Capture the cell that displays the provided text and extract its (x, y) central coordinate. 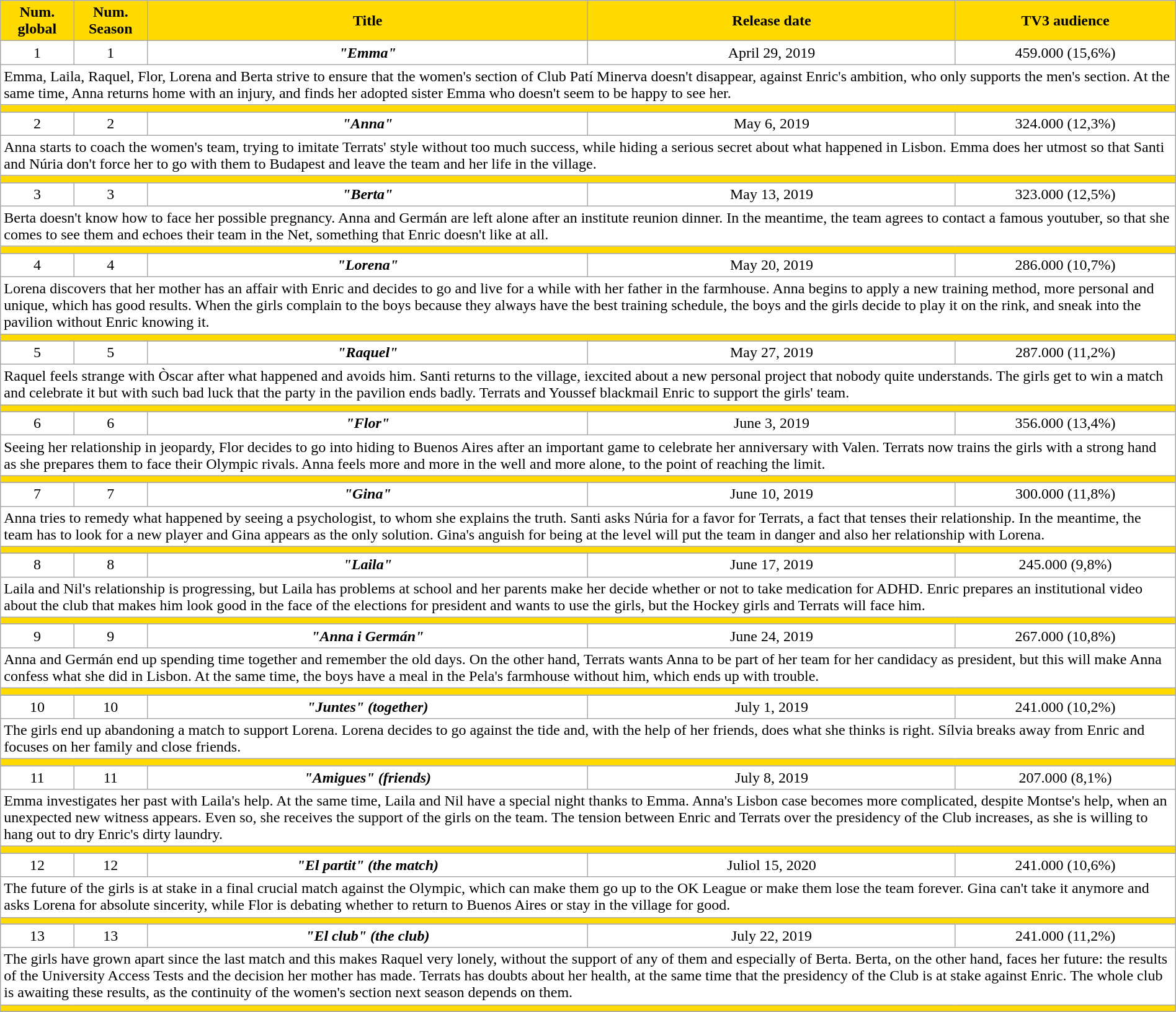
"Laila" (368, 565)
July 8, 2019 (772, 778)
"Anna i Germán" (368, 636)
Title (368, 21)
"Flor" (368, 424)
June 17, 2019 (772, 565)
"Juntes" (together) (368, 706)
356.000 (13,4%) (1066, 424)
287.000 (11,2%) (1066, 353)
241.000 (10,6%) (1066, 865)
"Gina" (368, 494)
241.000 (11,2%) (1066, 936)
June 3, 2019 (772, 424)
324.000 (12,3%) (1066, 123)
Num.global (37, 21)
May 6, 2019 (772, 123)
July 22, 2019 (772, 936)
Release date (772, 21)
"Lorena" (368, 265)
"El club" (the club) (368, 936)
"El partit" (the match) (368, 865)
TV3 audience (1066, 21)
"Berta" (368, 194)
286.000 (10,7%) (1066, 265)
459.000 (15,6%) (1066, 53)
July 1, 2019 (772, 706)
207.000 (8,1%) (1066, 778)
May 13, 2019 (772, 194)
Juliol 15, 2020 (772, 865)
323.000 (12,5%) (1066, 194)
241.000 (10,2%) (1066, 706)
300.000 (11,8%) (1066, 494)
"Raquel" (368, 353)
"Emma" (368, 53)
May 20, 2019 (772, 265)
June 10, 2019 (772, 494)
"Anna" (368, 123)
"Amigues" (friends) (368, 778)
June 24, 2019 (772, 636)
May 27, 2019 (772, 353)
Num. Season (110, 21)
245.000 (9,8%) (1066, 565)
267.000 (10,8%) (1066, 636)
April 29, 2019 (772, 53)
